Locate the cell with the specified text and output its (X, Y) center coordinate. 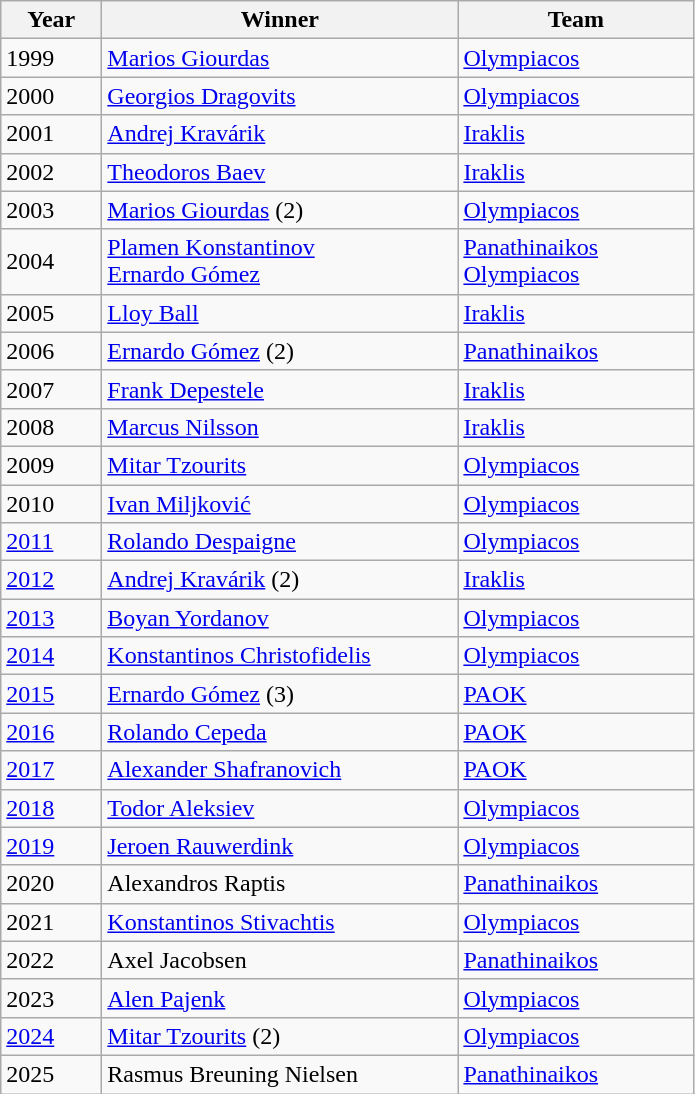
2000 (52, 96)
2019 (52, 846)
1999 (52, 58)
Axel Jacobsen (280, 960)
2017 (52, 770)
Georgios Dragovits (280, 96)
Mitar Tzourits (2) (280, 1036)
2010 (52, 503)
Alen Pajenk (280, 998)
2024 (52, 1036)
Ernardo Gómez (3) (280, 694)
2014 (52, 656)
2015 (52, 694)
2020 (52, 884)
Year (52, 20)
2007 (52, 389)
2006 (52, 351)
2021 (52, 922)
Alexandros Raptis (280, 884)
Todor Aleksiev (280, 808)
Marios Giourdas (280, 58)
Ernardo Gómez (2) (280, 351)
2011 (52, 542)
2012 (52, 580)
Alexander Shafranovich (280, 770)
2023 (52, 998)
Konstantinos Christofidelis (280, 656)
Boyan Yordanov (280, 618)
Rasmus Breuning Nielsen (280, 1074)
Andrej Kravárik (2) (280, 580)
2009 (52, 465)
2016 (52, 732)
Winner (280, 20)
Marcus Nilsson (280, 427)
Frank Depestele (280, 389)
Panathinaikos Olympiacos (576, 262)
2018 (52, 808)
2002 (52, 172)
Konstantinos Stivachtis (280, 922)
Lloy Ball (280, 313)
Team (576, 20)
2005 (52, 313)
Marios Giourdas (2) (280, 210)
Jeroen Rauwerdink (280, 846)
2004 (52, 262)
2008 (52, 427)
2001 (52, 134)
Ivan Miljković (280, 503)
2025 (52, 1074)
Rolando Despaigne (280, 542)
2013 (52, 618)
Mitar Tzourits (280, 465)
Andrej Kravárik (280, 134)
Theodoros Baev (280, 172)
2003 (52, 210)
Plamen Konstantinov Ernardo Gómez (280, 262)
Rolando Cepeda (280, 732)
2022 (52, 960)
